Output the (x, y) coordinate of the center of the cell containing the given text.  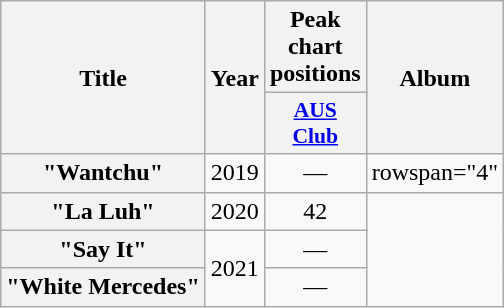
Album (435, 78)
Year (234, 78)
Peak chart positions (315, 47)
Title (104, 78)
"Wantchu" (104, 173)
"La Luh" (104, 211)
rowspan="4" (435, 173)
"White Mercedes" (104, 287)
2021 (234, 268)
2019 (234, 173)
2020 (234, 211)
AUSClub (315, 124)
42 (315, 211)
"Say It" (104, 249)
